Extract the [x, y] coordinate from the center of the cell holding the provided text.  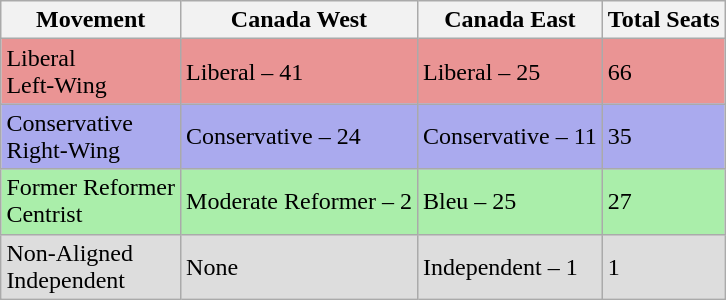
Total Seats [664, 20]
27 [664, 202]
Former ReformerCentrist [91, 202]
Conservative – 24 [300, 136]
ConservativeRight-Wing [91, 136]
None [300, 266]
66 [664, 72]
Bleu – 25 [510, 202]
1 [664, 266]
Canada West [300, 20]
Independent – 1 [510, 266]
Conservative – 11 [510, 136]
LiberalLeft-Wing [91, 72]
Canada East [510, 20]
Movement [91, 20]
35 [664, 136]
Liberal – 25 [510, 72]
Moderate Reformer – 2 [300, 202]
Non-AlignedIndependent [91, 266]
Liberal – 41 [300, 72]
